Locate the cell with the specified text and output its (X, Y) center coordinate. 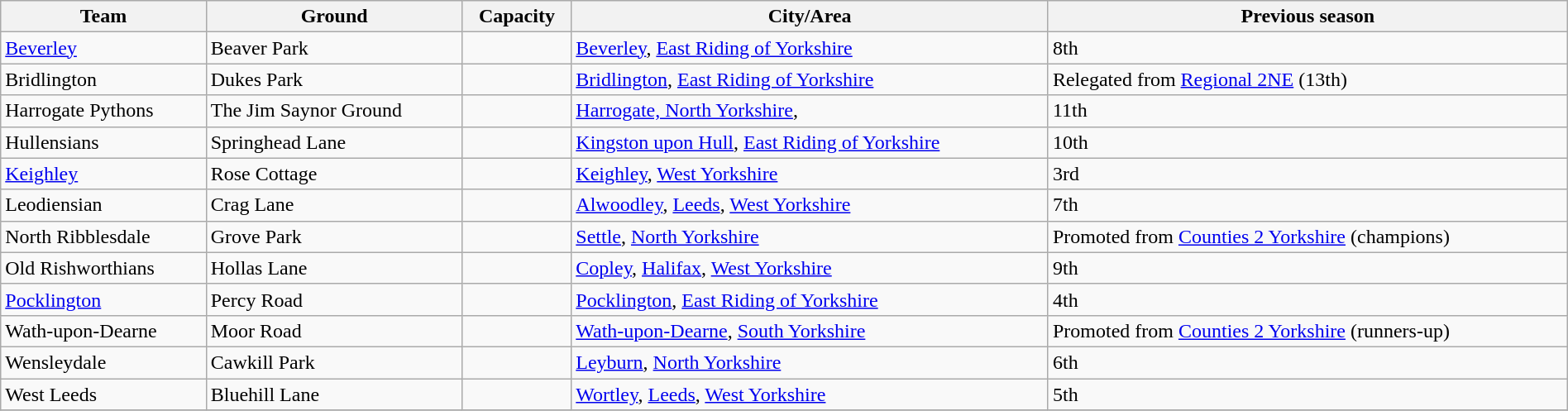
Beverley (103, 48)
Harrogate, North Yorkshire, (810, 111)
Previous season (1307, 17)
Copley, Halifax, West Yorkshire (810, 268)
Capacity (517, 17)
10th (1307, 142)
Rose Cottage (334, 174)
Leyburn, North Yorkshire (810, 362)
Old Rishworthians (103, 268)
Wath-upon-Dearne, South Yorkshire (810, 331)
5th (1307, 394)
Leodiensian (103, 205)
Bluehill Lane (334, 394)
3rd (1307, 174)
8th (1307, 48)
West Leeds (103, 394)
Promoted from Counties 2 Yorkshire (champions) (1307, 237)
Crag Lane (334, 205)
Wensleydale (103, 362)
Grove Park (334, 237)
Hollas Lane (334, 268)
Percy Road (334, 299)
Team (103, 17)
Wath-upon-Dearne (103, 331)
Wortley, Leeds, West Yorkshire (810, 394)
Beverley, East Riding of Yorkshire (810, 48)
North Ribblesdale (103, 237)
Promoted from Counties 2 Yorkshire (runners-up) (1307, 331)
Bridlington, East Riding of Yorkshire (810, 79)
Keighley (103, 174)
City/Area (810, 17)
11th (1307, 111)
Dukes Park (334, 79)
Harrogate Pythons (103, 111)
4th (1307, 299)
9th (1307, 268)
Bridlington (103, 79)
Hullensians (103, 142)
Alwoodley, Leeds, West Yorkshire (810, 205)
The Jim Saynor Ground (334, 111)
Kingston upon Hull, East Riding of Yorkshire (810, 142)
Pocklington (103, 299)
Settle, North Yorkshire (810, 237)
Relegated from Regional 2NE (13th) (1307, 79)
6th (1307, 362)
7th (1307, 205)
Springhead Lane (334, 142)
Pocklington, East Riding of Yorkshire (810, 299)
Cawkill Park (334, 362)
Ground (334, 17)
Beaver Park (334, 48)
Moor Road (334, 331)
Keighley, West Yorkshire (810, 174)
